Extract the [x, y] coordinate from the center of the cell holding the provided text.  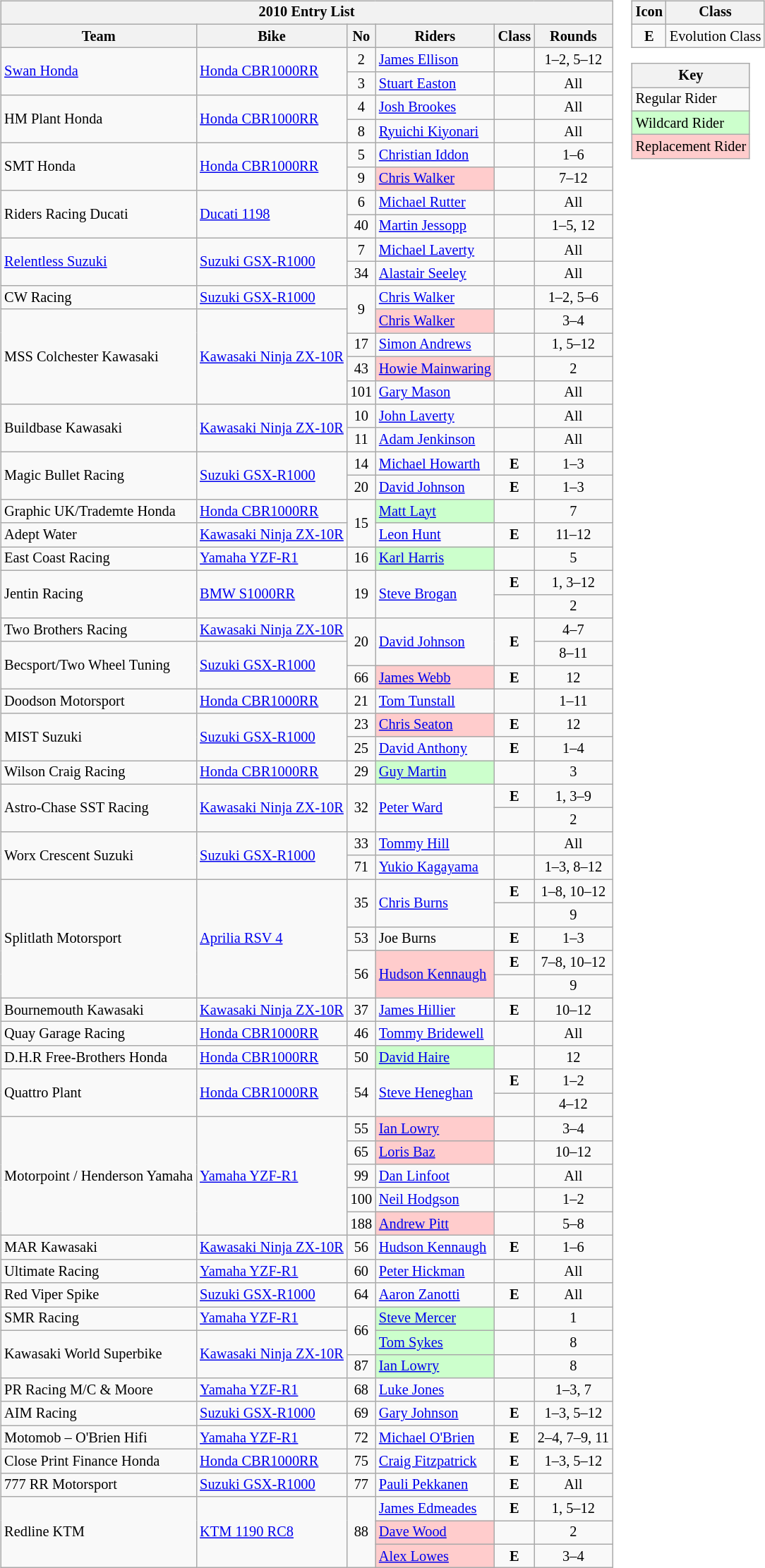
1–8, 10–12 [573, 891]
35 [361, 903]
Astro-Chase SST Racing [99, 807]
Dan Linfoot [435, 1176]
Pauli Pekkanen [435, 1485]
Loris Baz [435, 1152]
68 [361, 1390]
SMR Racing [99, 1319]
88 [361, 1533]
1–3, 7 [573, 1390]
64 [361, 1295]
Martin Jessopp [435, 227]
101 [361, 392]
Quattro Plant [99, 1092]
14 [361, 464]
Howie Mainwaring [435, 368]
Regular Rider [691, 99]
Christian Iddon [435, 155]
2010 Entry List [306, 13]
SMT Honda [99, 167]
10 [361, 416]
MAR Kawasaki [99, 1248]
HM Plant Honda [99, 119]
99 [361, 1176]
7–8, 10–12 [573, 963]
1–4 [573, 749]
Bike [272, 36]
Red Viper Spike [99, 1295]
43 [361, 368]
AIM Racing [99, 1413]
East Coast Racing [99, 559]
11–12 [573, 535]
Steve Brogan [435, 594]
Yukio Kagayama [435, 867]
Alex Lowes [435, 1556]
Motorpoint / Henderson Yamaha [99, 1176]
Peter Hickman [435, 1271]
MSS Colchester Kawasaki [99, 357]
David Anthony [435, 749]
Michael Howarth [435, 464]
Chris Seaton [435, 725]
53 [361, 939]
David Haire [435, 1058]
Dave Wood [435, 1533]
MIST Suzuki [99, 737]
19 [361, 594]
Aprilia RSV 4 [272, 939]
Stuart Easton [435, 84]
100 [361, 1200]
2–4, 7–9, 11 [573, 1437]
71 [361, 867]
Aaron Zanotti [435, 1295]
4 [361, 107]
Worx Crescent Suzuki [99, 855]
No [361, 36]
4–12 [573, 1105]
Team [99, 36]
Doodson Motorsport [99, 701]
John Laverty [435, 416]
Simon Andrews [435, 345]
5–8 [573, 1224]
Relentless Suzuki [99, 261]
Replacement Rider [691, 147]
Close Print Finance Honda [99, 1461]
Adept Water [99, 535]
6 [361, 203]
Swan Honda [99, 72]
1–2, 5–6 [573, 298]
Motomob – O'Brien Hifi [99, 1437]
Evolution Class [716, 36]
15 [361, 522]
29 [361, 773]
Tom Sykes [435, 1342]
54 [361, 1092]
4–7 [573, 630]
Karl Harris [435, 559]
25 [361, 749]
James Edmeades [435, 1509]
77 [361, 1485]
Gary Mason [435, 392]
Matt Layt [435, 511]
Joe Burns [435, 939]
Adam Jenkinson [435, 440]
KTM 1190 RC8 [272, 1533]
Craig Fitzpatrick [435, 1461]
46 [361, 1034]
Redline KTM [99, 1533]
Leon Hunt [435, 535]
Guy Martin [435, 773]
32 [361, 807]
Tommy Bridewell [435, 1034]
Two Brothers Racing [99, 630]
1–5, 12 [573, 227]
1, 3–9 [573, 796]
BMW S1000RR [272, 594]
Michael Rutter [435, 203]
D.H.R Free-Brothers Honda [99, 1058]
James Webb [435, 677]
40 [361, 227]
CW Racing [99, 298]
777 RR Motorsport [99, 1485]
Graphic UK/Trademte Honda [99, 511]
Neil Hodgson [435, 1200]
188 [361, 1224]
Wilson Craig Racing [99, 773]
1–11 [573, 701]
11 [361, 440]
Rounds [573, 36]
Quay Garage Racing [99, 1034]
Riders Racing Ducati [99, 215]
Riders [435, 36]
Buildbase Kawasaki [99, 428]
37 [361, 1010]
7–12 [573, 179]
Gary Johnson [435, 1413]
Andrew Pitt [435, 1224]
33 [361, 844]
Ducati 1198 [272, 215]
Tommy Hill [435, 844]
Peter Ward [435, 807]
Michael Laverty [435, 250]
Becsport/Two Wheel Tuning [99, 665]
Kawasaki World Superbike [99, 1353]
Chris Burns [435, 903]
55 [361, 1128]
Icon [649, 13]
50 [361, 1058]
Luke Jones [435, 1390]
87 [361, 1366]
Ryuichi Kiyonari [435, 131]
Steve Heneghan [435, 1092]
21 [361, 701]
PR Racing M/C & Moore [99, 1390]
Josh Brookes [435, 107]
17 [361, 345]
Ultimate Racing [99, 1271]
34 [361, 274]
65 [361, 1152]
1, 3–12 [573, 582]
69 [361, 1413]
1–3, 8–12 [573, 867]
Wildcard Rider [691, 123]
72 [361, 1437]
1 [573, 1319]
60 [361, 1271]
75 [361, 1461]
Magic Bullet Racing [99, 476]
Alastair Seeley [435, 274]
Key [691, 76]
Bournemouth Kawasaki [99, 1010]
Jentin Racing [99, 594]
Michael O'Brien [435, 1437]
Steve Mercer [435, 1319]
23 [361, 725]
James Hillier [435, 1010]
Tom Tunstall [435, 701]
8–11 [573, 653]
1–2, 5–12 [573, 60]
Splitlath Motorsport [99, 939]
16 [361, 559]
James Ellison [435, 60]
